Find where the given text appears and provide that cell's center as [x, y] coordinate. 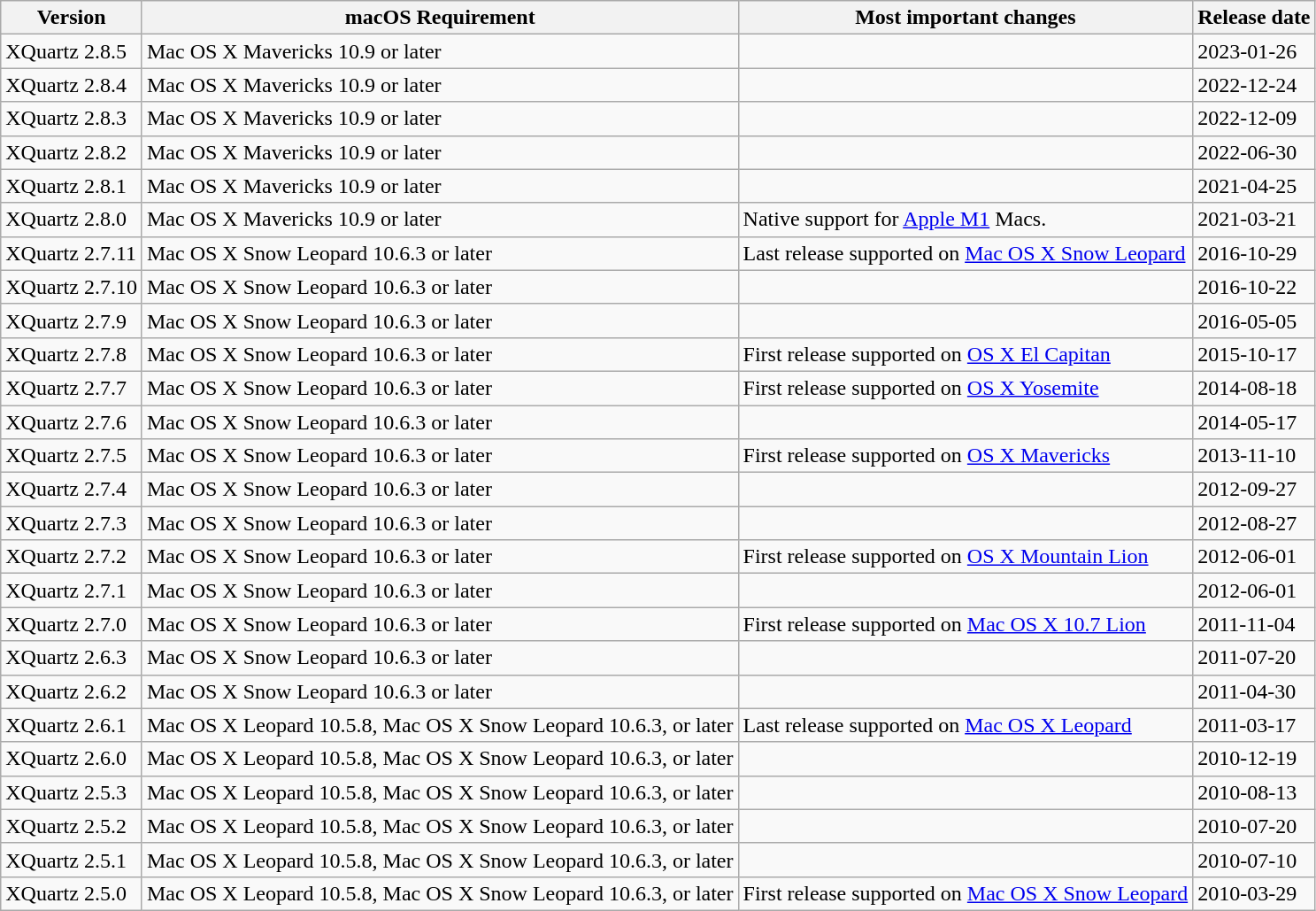
2022-12-09 [1254, 119]
Last release supported on Mac OS X Snow Leopard [966, 253]
macOS Requirement [440, 18]
XQuartz 2.7.1 [72, 591]
2011-07-20 [1254, 658]
XQuartz 2.7.11 [72, 253]
2011-11-04 [1254, 624]
2021-04-25 [1254, 186]
XQuartz 2.7.4 [72, 490]
XQuartz 2.8.0 [72, 220]
2022-12-24 [1254, 85]
First release supported on OS X Yosemite [966, 388]
2010-03-29 [1254, 893]
XQuartz 2.8.5 [72, 51]
XQuartz 2.7.5 [72, 456]
Last release supported on Mac OS X Leopard [966, 725]
XQuartz 2.7.7 [72, 388]
First release supported on OS X Mountain Lion [966, 557]
XQuartz 2.8.4 [72, 85]
XQuartz 2.6.1 [72, 725]
2016-05-05 [1254, 320]
First release supported on OS X El Capitan [966, 354]
2011-04-30 [1254, 691]
2010-08-13 [1254, 792]
XQuartz 2.7.6 [72, 422]
XQuartz 2.6.0 [72, 759]
2012-08-27 [1254, 523]
2023-01-26 [1254, 51]
XQuartz 2.7.8 [72, 354]
2015-10-17 [1254, 354]
XQuartz 2.7.10 [72, 287]
2016-10-29 [1254, 253]
2010-12-19 [1254, 759]
XQuartz 2.5.0 [72, 893]
2012-09-27 [1254, 490]
2014-08-18 [1254, 388]
XQuartz 2.6.2 [72, 691]
2021-03-21 [1254, 220]
2016-10-22 [1254, 287]
First release supported on OS X Mavericks [966, 456]
2022-06-30 [1254, 152]
Release date [1254, 18]
XQuartz 2.7.2 [72, 557]
Most important changes [966, 18]
XQuartz 2.8.3 [72, 119]
2010-07-10 [1254, 860]
XQuartz 2.8.2 [72, 152]
Native support for Apple M1 Macs. [966, 220]
XQuartz 2.5.3 [72, 792]
XQuartz 2.7.0 [72, 624]
XQuartz 2.7.3 [72, 523]
First release supported on Mac OS X Snow Leopard [966, 893]
XQuartz 2.8.1 [72, 186]
XQuartz 2.7.9 [72, 320]
Version [72, 18]
2013-11-10 [1254, 456]
2010-07-20 [1254, 826]
XQuartz 2.6.3 [72, 658]
2011-03-17 [1254, 725]
XQuartz 2.5.2 [72, 826]
2014-05-17 [1254, 422]
XQuartz 2.5.1 [72, 860]
First release supported on Mac OS X 10.7 Lion [966, 624]
